Return (X, Y) of the center of cell containing provided text 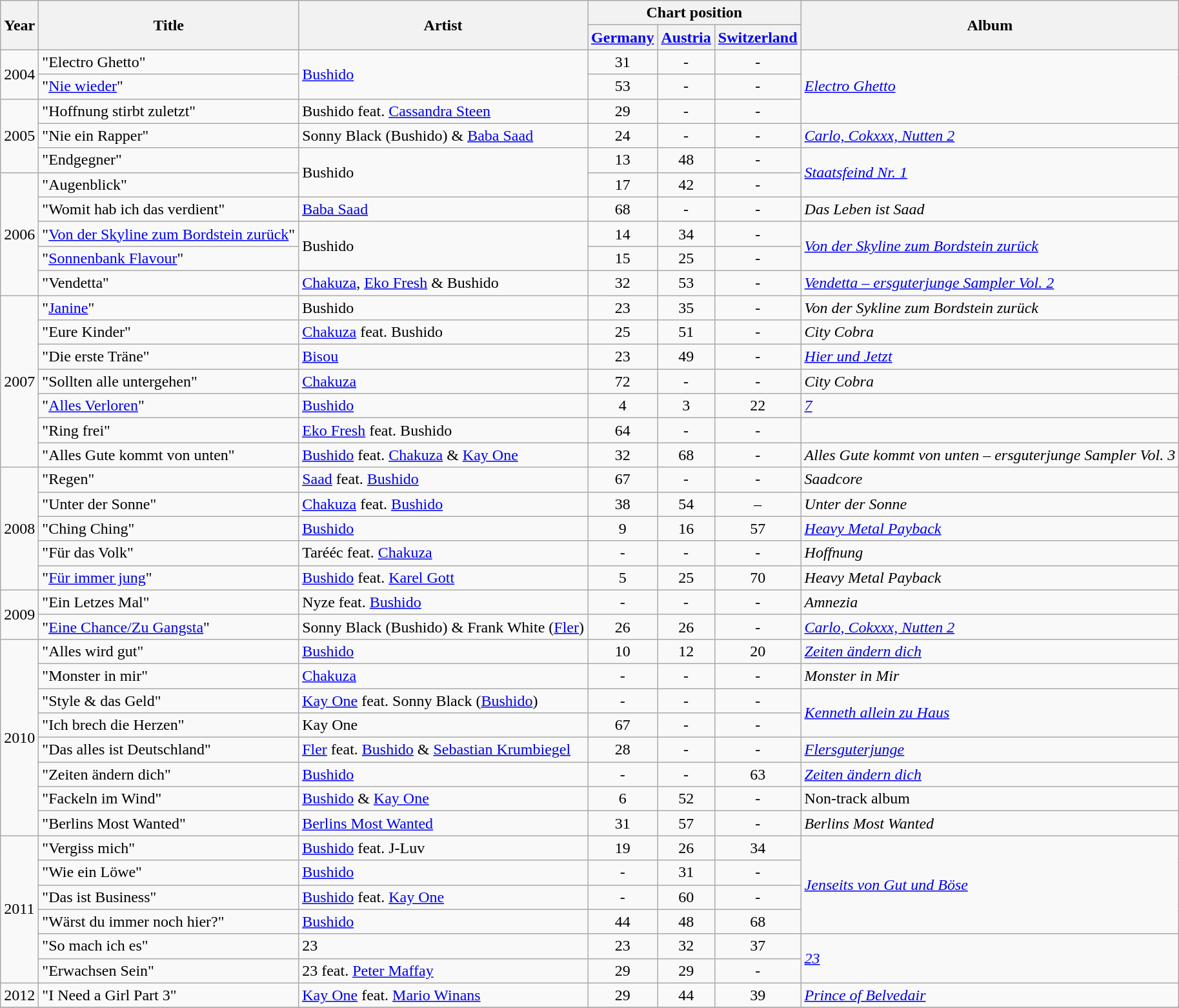
Monster in Mir (990, 676)
Kay One (443, 725)
"Vergiss mich" (169, 848)
Eko Fresh feat. Bushido (443, 430)
Staatsfeind Nr. 1 (990, 172)
Kay One feat. Sonny Black (Bushido) (443, 700)
5 (623, 578)
"Alles wird gut" (169, 651)
Vendetta – ersguterjunge Sampler Vol. 2 (990, 283)
38 (623, 504)
Baba Saad (443, 209)
6 (623, 799)
2007 (19, 381)
"Die erste Träne" (169, 357)
"Sonnenbank Flavour" (169, 258)
"Für immer jung" (169, 578)
"Ich brech die Herzen" (169, 725)
Tarééc feat. Chakuza (443, 553)
2011 (19, 909)
"Fackeln im Wind" (169, 799)
"Wärst du immer noch hier?" (169, 922)
"Ching Ching" (169, 529)
2009 (19, 614)
Bushido & Kay One (443, 799)
Title (169, 25)
4 (623, 406)
"Style & das Geld" (169, 700)
2012 (19, 995)
"Von der Skyline zum Bordstein zurück" (169, 234)
9 (623, 529)
"Vendetta" (169, 283)
72 (623, 381)
Chart position (694, 13)
Austria (686, 37)
70 (758, 578)
"Sollten alle untergehen" (169, 381)
Album (990, 25)
39 (758, 995)
Bushido feat. Cassandra Steen (443, 111)
Bushido feat. Karel Gott (443, 578)
"Augenblick" (169, 185)
3 (686, 406)
7 (990, 406)
35 (686, 308)
"Regen" (169, 479)
22 (758, 406)
"Zeiten ändern dich" (169, 774)
Jenseits von Gut und Böse (990, 885)
24 (623, 136)
Bushido feat. Chakuza & Kay One (443, 455)
15 (623, 258)
Bushido feat. Kay One (443, 897)
"Eine Chance/Zu Gangsta" (169, 627)
Year (19, 25)
Hoffnung (990, 553)
Germany (623, 37)
2004 (19, 74)
"So mach ich es" (169, 946)
Chakuza, Eko Fresh & Bushido (443, 283)
Alles Gute kommt von unten – ersguterjunge Sampler Vol. 3 (990, 455)
23 feat. Peter Maffay (443, 971)
Fler feat. Bushido & Sebastian Krumbiegel (443, 750)
Bushido feat. J-Luv (443, 848)
"Unter der Sonne" (169, 504)
63 (758, 774)
64 (623, 430)
"Berlins Most Wanted" (169, 823)
60 (686, 897)
"Erwachsen Sein" (169, 971)
Switzerland (758, 37)
Bisou (443, 357)
Sonny Black (Bushido) & Frank White (Fler) (443, 627)
Artist (443, 25)
42 (686, 185)
Von der Sykline zum Bordstein zurück (990, 308)
Nyze feat. Bushido (443, 602)
Hier und Jetzt (990, 357)
"Electro Ghetto" (169, 62)
"Ring frei" (169, 430)
14 (623, 234)
Von der Skyline zum Bordstein zurück (990, 246)
Kay One feat. Mario Winans (443, 995)
"Das alles ist Deutschland" (169, 750)
Saadcore (990, 479)
– (758, 504)
54 (686, 504)
19 (623, 848)
12 (686, 651)
"Für das Volk" (169, 553)
"Nie wieder" (169, 86)
28 (623, 750)
"Wie ein Löwe" (169, 872)
20 (758, 651)
16 (686, 529)
37 (758, 946)
2005 (19, 136)
17 (623, 185)
Electro Ghetto (990, 86)
"Hoffnung stirbt zuletzt" (169, 111)
"Das ist Business" (169, 897)
2010 (19, 737)
"I Need a Girl Part 3" (169, 995)
Kenneth allein zu Haus (990, 712)
"Endgegner" (169, 160)
Unter der Sonne (990, 504)
"Eure Kinder" (169, 332)
Das Leben ist Saad (990, 209)
2008 (19, 529)
"Nie ein Rapper" (169, 136)
"Alles Verloren" (169, 406)
13 (623, 160)
"Ein Letzes Mal" (169, 602)
52 (686, 799)
2006 (19, 234)
"Womit hab ich das verdient" (169, 209)
"Janine" (169, 308)
Amnezia (990, 602)
Sonny Black (Bushido) & Baba Saad (443, 136)
Prince of Belvedair (990, 995)
"Monster in mir" (169, 676)
Non-track album (990, 799)
"Alles Gute kommt von unten" (169, 455)
10 (623, 651)
51 (686, 332)
49 (686, 357)
Flersguterjunge (990, 750)
Saad feat. Bushido (443, 479)
